Search for the cell housing the specified text and yield its (X, Y) center coordinate. 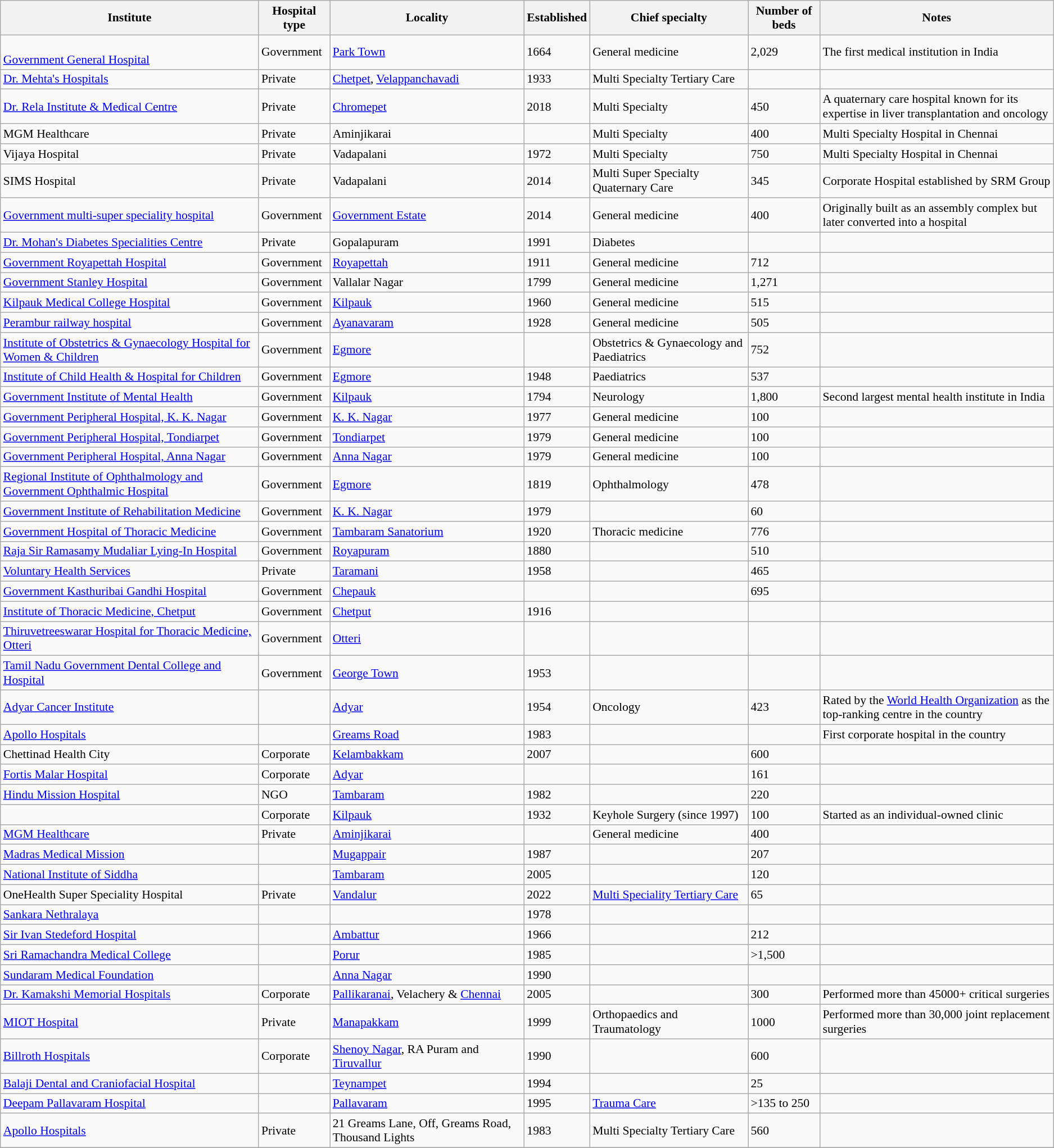
Sri Ramachandra Medical College (129, 955)
2018 (557, 107)
560 (784, 1131)
Obstetrics & Gynaecology and Paediatrics (669, 350)
Institute of Obstetrics & Gynaecology Hospital for Women & Children (129, 350)
Rated by the World Health Organization as the top-ranking centre in the country (937, 707)
Multi Super Specialty Quaternary Care (669, 181)
1933 (557, 79)
Locality (427, 18)
George Town (427, 673)
1999 (557, 1022)
Otteri (427, 638)
510 (784, 551)
Fortis Malar Hospital (129, 775)
345 (784, 181)
300 (784, 995)
Paediatrics (669, 377)
Diabetes (669, 243)
Raja Sir Ramasamy Mudaliar Lying-In Hospital (129, 551)
1958 (557, 571)
Tambaram Sanatorium (427, 532)
1960 (557, 303)
Government Royapettah Hospital (129, 262)
1978 (557, 915)
Multi Speciality Tertiary Care (669, 895)
1948 (557, 377)
Trauma Care (669, 1104)
465 (784, 571)
Keyhole Surgery (since 1997) (669, 815)
Vandalur (427, 895)
1954 (557, 707)
Manapakkam (427, 1022)
Institute of Child Health & Hospital for Children (129, 377)
>1,500 (784, 955)
Regional Institute of Ophthalmology and Government Ophthalmic Hospital (129, 484)
Orthopaedics and Traumatology (669, 1022)
Tamil Nadu Government Dental College and Hospital (129, 673)
Kelambakkam (427, 755)
1982 (557, 795)
Sundaram Medical Foundation (129, 975)
Institute (129, 18)
Park Town (427, 52)
OneHealth Super Speciality Hospital (129, 895)
1991 (557, 243)
Greams Road (427, 734)
Shenoy Nagar, RA Puram and Tiruvallur (427, 1056)
1972 (557, 154)
The first medical institution in India (937, 52)
712 (784, 262)
Adyar Cancer Institute (129, 707)
Ophthalmology (669, 484)
Sankara Nethralaya (129, 915)
212 (784, 935)
60 (784, 511)
Tondiarpet (427, 437)
Corporate Hospital established by SRM Group (937, 181)
>135 to 250 (784, 1104)
Chetput (427, 611)
Started as an individual-owned clinic (937, 815)
Royapuram (427, 551)
1799 (557, 283)
Thoracic medicine (669, 532)
478 (784, 484)
Thiruvetreeswarar Hospital for Thoracic Medicine, Otteri (129, 638)
Government General Hospital (129, 52)
1994 (557, 1083)
Chettinad Health City (129, 755)
Ayanavaram (427, 323)
Government Institute of Mental Health (129, 397)
MIOT Hospital (129, 1022)
Dr. Mehta's Hospitals (129, 79)
Originally built as an assembly complex but later converted into a hospital (937, 216)
Number of beds (784, 18)
750 (784, 154)
Balaji Dental and Craniofacial Hospital (129, 1083)
Ambattur (427, 935)
A quaternary care hospital known for its expertise in liver transplantation and oncology (937, 107)
1911 (557, 262)
1932 (557, 815)
Government Peripheral Hospital, Tondiarpet (129, 437)
695 (784, 592)
65 (784, 895)
515 (784, 303)
Pallikaranai, Velachery & Chennai (427, 995)
Government Kasthuribai Gandhi Hospital (129, 592)
Vijaya Hospital (129, 154)
1819 (557, 484)
2022 (557, 895)
1920 (557, 532)
Voluntary Health Services (129, 571)
Government multi-super speciality hospital (129, 216)
Chromepet (427, 107)
2,029 (784, 52)
Deepam Pallavaram Hospital (129, 1104)
161 (784, 775)
Dr. Rela Institute & Medical Centre (129, 107)
Porur (427, 955)
1953 (557, 673)
Pallavaram (427, 1104)
Government Peripheral Hospital, Anna Nagar (129, 457)
1664 (557, 52)
Kilpauk Medical College Hospital (129, 303)
1,800 (784, 397)
National Institute of Siddha (129, 875)
Chief specialty (669, 18)
752 (784, 350)
1985 (557, 955)
776 (784, 532)
Oncology (669, 707)
Performed more than 45000+ critical surgeries (937, 995)
207 (784, 855)
Dr. Mohan's Diabetes Specialities Centre (129, 243)
450 (784, 107)
537 (784, 377)
Neurology (669, 397)
Dr. Kamakshi Memorial Hospitals (129, 995)
Taramani (427, 571)
Royapettah (427, 262)
Government Hospital of Thoracic Medicine (129, 532)
Second largest mental health institute in India (937, 397)
Performed more than 30,000 joint replacement surgeries (937, 1022)
1977 (557, 417)
SIMS Hospital (129, 181)
1,271 (784, 283)
Government Peripheral Hospital, K. K. Nagar (129, 417)
Chepauk (427, 592)
2007 (557, 755)
1928 (557, 323)
423 (784, 707)
1987 (557, 855)
Government Estate (427, 216)
Government Institute of Rehabilitation Medicine (129, 511)
25 (784, 1083)
Billroth Hospitals (129, 1056)
Chetpet, Velappanchavadi (427, 79)
Mugappair (427, 855)
Madras Medical Mission (129, 855)
1995 (557, 1104)
Vallalar Nagar (427, 283)
Sir Ivan Stedeford Hospital (129, 935)
Established (557, 18)
220 (784, 795)
Government Stanley Hospital (129, 283)
Notes (937, 18)
NGO (295, 795)
120 (784, 875)
First corporate hospital in the country (937, 734)
Teynampet (427, 1083)
Institute of Thoracic Medicine, Chetput (129, 611)
1966 (557, 935)
1794 (557, 397)
1880 (557, 551)
Hospital type (295, 18)
21 Greams Lane, Off, Greams Road, Thousand Lights (427, 1131)
505 (784, 323)
Hindu Mission Hospital (129, 795)
1916 (557, 611)
Perambur railway hospital (129, 323)
1000 (784, 1022)
Gopalapuram (427, 243)
